Provide the [x, y] coordinate of the cell's center where the given text is located.  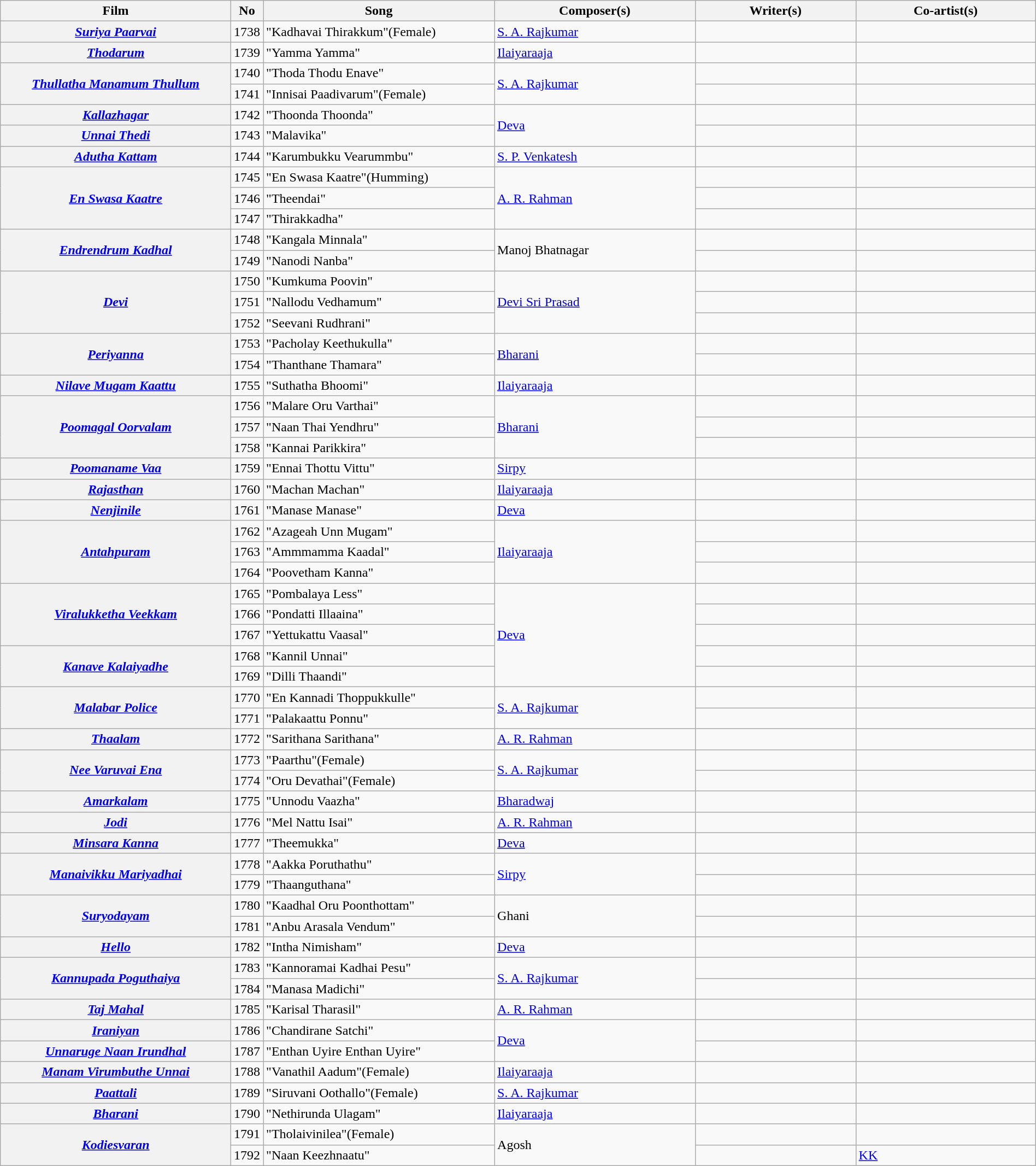
Iraniyan [116, 1030]
1749 [247, 261]
"Poovetham Kanna" [379, 572]
Poomagal Oorvalam [116, 427]
Suryodayam [116, 916]
"En Swasa Kaatre"(Humming) [379, 177]
"Anbu Arasala Vendum" [379, 927]
Kallazhagar [116, 115]
1762 [247, 531]
1778 [247, 864]
1765 [247, 593]
1770 [247, 698]
Manam Virumbuthe Unnai [116, 1072]
"Suthatha Bhoomi" [379, 385]
"Manase Manase" [379, 510]
"Chandirane Satchi" [379, 1030]
1739 [247, 52]
Kanave Kalaiyadhe [116, 666]
1744 [247, 156]
1763 [247, 552]
Writer(s) [775, 11]
"Thirakkadha" [379, 219]
1781 [247, 927]
1746 [247, 198]
1788 [247, 1072]
"Naan Keezhnaatu" [379, 1155]
Film [116, 11]
"Kannai Parikkira" [379, 448]
"Theendai" [379, 198]
Agosh [595, 1145]
"Yettukattu Vaasal" [379, 635]
1774 [247, 781]
"Nanodi Nanba" [379, 261]
"Mel Nattu Isai" [379, 822]
Unnaruge Naan Irundhal [116, 1051]
Hello [116, 947]
"Innisai Paadivarum"(Female) [379, 94]
Jodi [116, 822]
1780 [247, 905]
Poomaname Vaa [116, 468]
Paattali [116, 1093]
1751 [247, 302]
KK [945, 1155]
"Naan Thai Yendhru" [379, 427]
"Thanthane Thamara" [379, 365]
Nilave Mugam Kaattu [116, 385]
1743 [247, 136]
1754 [247, 365]
"Intha Nimisham" [379, 947]
Rajasthan [116, 489]
"Ennai Thottu Vittu" [379, 468]
"Seevani Rudhrani" [379, 323]
1779 [247, 884]
Devi [116, 302]
"Theemukka" [379, 843]
"Thoda Thodu Enave" [379, 73]
1773 [247, 760]
"Kannoramai Kadhai Pesu" [379, 968]
1783 [247, 968]
1742 [247, 115]
1753 [247, 344]
Ghani [595, 916]
"Kadhavai Thirakkum"(Female) [379, 32]
Unnai Thedi [116, 136]
1776 [247, 822]
"Paarthu"(Female) [379, 760]
"Machan Machan" [379, 489]
"Manasa Madichi" [379, 989]
1747 [247, 219]
"Pombalaya Less" [379, 593]
1771 [247, 718]
"Unnodu Vaazha" [379, 801]
1768 [247, 656]
"Nallodu Vedhamum" [379, 302]
Manoj Bhatnagar [595, 250]
1769 [247, 677]
Periyanna [116, 354]
Co-artist(s) [945, 11]
1760 [247, 489]
1758 [247, 448]
Song [379, 11]
"Vanathil Aadum"(Female) [379, 1072]
Bharadwaj [595, 801]
1789 [247, 1093]
"Kangala Minnala" [379, 239]
1748 [247, 239]
"Malare Oru Varthai" [379, 406]
1741 [247, 94]
1792 [247, 1155]
1791 [247, 1134]
Manaivikku Mariyadhai [116, 874]
1787 [247, 1051]
1750 [247, 282]
"Tholaivinilea"(Female) [379, 1134]
"Thaanguthana" [379, 884]
1784 [247, 989]
Antahpuram [116, 552]
Thaalam [116, 739]
1782 [247, 947]
En Swasa Kaatre [116, 198]
"Yamma Yamma" [379, 52]
"Pacholay Keethukulla" [379, 344]
"Karisal Tharasil" [379, 1010]
1756 [247, 406]
"Malavika" [379, 136]
Thodarum [116, 52]
Kodiesvaran [116, 1145]
1755 [247, 385]
"Pondatti Illaaina" [379, 614]
Devi Sri Prasad [595, 302]
Minsara Kanna [116, 843]
"Oru Devathai"(Female) [379, 781]
1764 [247, 572]
"Kumkuma Poovin" [379, 282]
1766 [247, 614]
1759 [247, 468]
"Dilli Thaandi" [379, 677]
Nenjinile [116, 510]
Nee Varuvai Ena [116, 770]
"Enthan Uyire Enthan Uyire" [379, 1051]
"Sarithana Sarithana" [379, 739]
"Palakaattu Ponnu" [379, 718]
Composer(s) [595, 11]
S. P. Venkatesh [595, 156]
Suriya Paarvai [116, 32]
Amarkalam [116, 801]
1790 [247, 1114]
"Ammmamma Kaadal" [379, 552]
1785 [247, 1010]
1777 [247, 843]
No [247, 11]
1786 [247, 1030]
1772 [247, 739]
1740 [247, 73]
"Thoonda Thoonda" [379, 115]
Malabar Police [116, 708]
Adutha Kattam [116, 156]
1752 [247, 323]
1757 [247, 427]
"Nethirunda Ulagam" [379, 1114]
1745 [247, 177]
"Karumbukku Vearummbu" [379, 156]
"Siruvani Oothallo"(Female) [379, 1093]
1767 [247, 635]
"Aakka Poruthathu" [379, 864]
1761 [247, 510]
"Kannil Unnai" [379, 656]
1738 [247, 32]
"Azageah Unn Mugam" [379, 531]
"En Kannadi Thoppukkulle" [379, 698]
"Kaadhal Oru Poonthottam" [379, 905]
1775 [247, 801]
Endrendrum Kadhal [116, 250]
Viralukketha Veekkam [116, 614]
Thullatha Manamum Thullum [116, 84]
Kannupada Poguthaiya [116, 978]
Taj Mahal [116, 1010]
